Identify which cell holds the provided text, then report its (x, y) central coordinate. 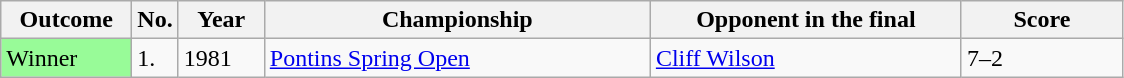
Year (221, 20)
Score (1042, 20)
Opponent in the final (806, 20)
Cliff Wilson (806, 58)
Winner (66, 58)
7–2 (1042, 58)
Championship (457, 20)
1. (155, 58)
1981 (221, 58)
Outcome (66, 20)
No. (155, 20)
Pontins Spring Open (457, 58)
